Extract the (X, Y) coordinate from the center of the cell holding the provided text.  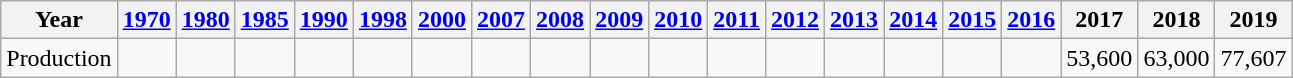
2012 (796, 20)
2017 (1100, 20)
2009 (620, 20)
2010 (678, 20)
1980 (206, 20)
2015 (972, 20)
2011 (737, 20)
1998 (382, 20)
Year (59, 20)
77,607 (1254, 58)
53,600 (1100, 58)
2018 (1176, 20)
2014 (914, 20)
1990 (324, 20)
2016 (1032, 20)
2013 (854, 20)
2019 (1254, 20)
1970 (146, 20)
2000 (442, 20)
63,000 (1176, 58)
Production (59, 58)
2008 (560, 20)
1985 (264, 20)
2007 (502, 20)
